Determine the [X, Y] coordinate at the center of the cell enclosing the given text.  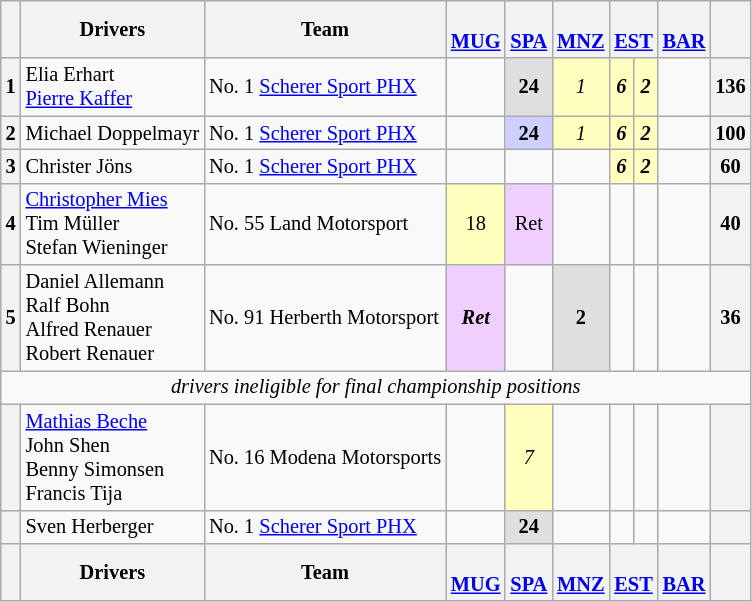
3 [11, 166]
Daniel Allemann Ralf Bohn Alfred Renauer Robert Renauer [112, 318]
Christopher Mies Tim Müller Stefan Wieninger [112, 224]
No. 91 Herberth Motorsport [325, 318]
Mathias Beche John Shen Benny Simonsen Francis Tija [112, 457]
40 [730, 224]
100 [730, 133]
Michael Doppelmayr [112, 133]
136 [730, 87]
18 [476, 224]
Sven Herberger [112, 527]
60 [730, 166]
5 [11, 318]
36 [730, 318]
No. 55 Land Motorsport [325, 224]
7 [528, 457]
Christer Jöns [112, 166]
No. 16 Modena Motorsports [325, 457]
4 [11, 224]
Elia Erhart Pierre Kaffer [112, 87]
drivers ineligible for final championship positions [376, 387]
